Detect which cell encompasses the target text, then output its [x, y] center coordinate. 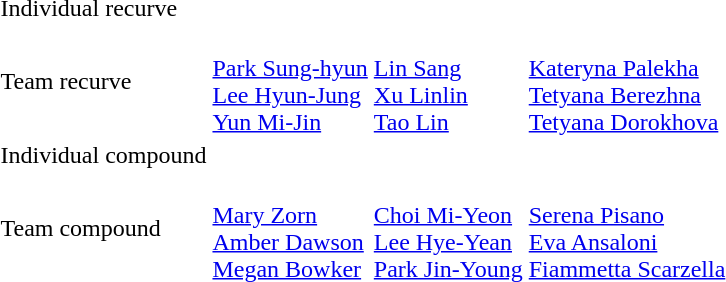
Lin SangXu LinlinTao Lin [448, 82]
Park Sung-hyunLee Hyun-JungYun Mi-Jin [290, 82]
